For the text-containing cell, return its midpoint in [x, y] coordinate format. 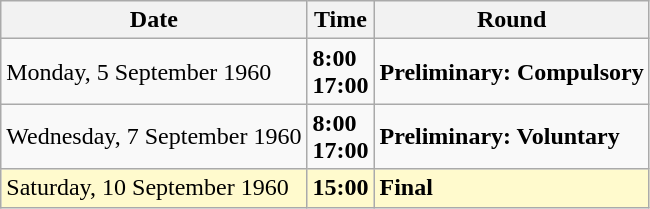
Time [340, 20]
Round [512, 20]
Preliminary: Voluntary [512, 136]
Date [154, 20]
15:00 [340, 188]
Wednesday, 7 September 1960 [154, 136]
Saturday, 10 September 1960 [154, 188]
Monday, 5 September 1960 [154, 72]
Preliminary: Compulsory [512, 72]
Final [512, 188]
